Scan for the cell matching the given text and deliver its (X, Y) coordinate at center. 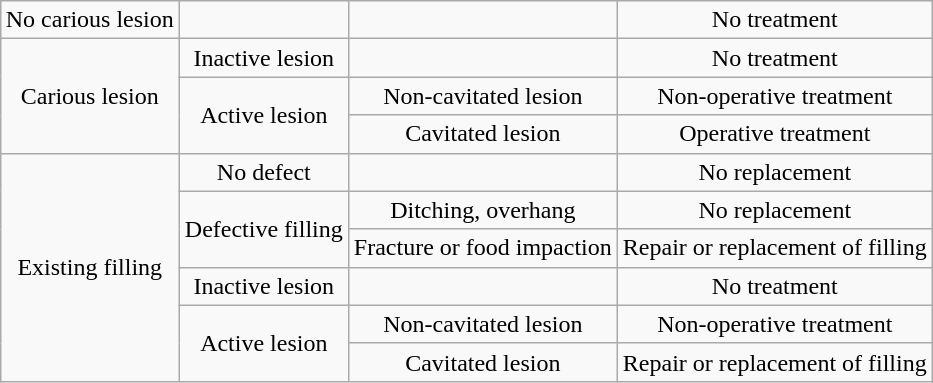
Ditching, overhang (482, 210)
No defect (264, 172)
No carious lesion (90, 20)
Defective filling (264, 229)
Operative treatment (774, 134)
Carious lesion (90, 96)
Existing filling (90, 267)
Fracture or food impaction (482, 248)
